Identify which cell holds the provided text, then report its (x, y) central coordinate. 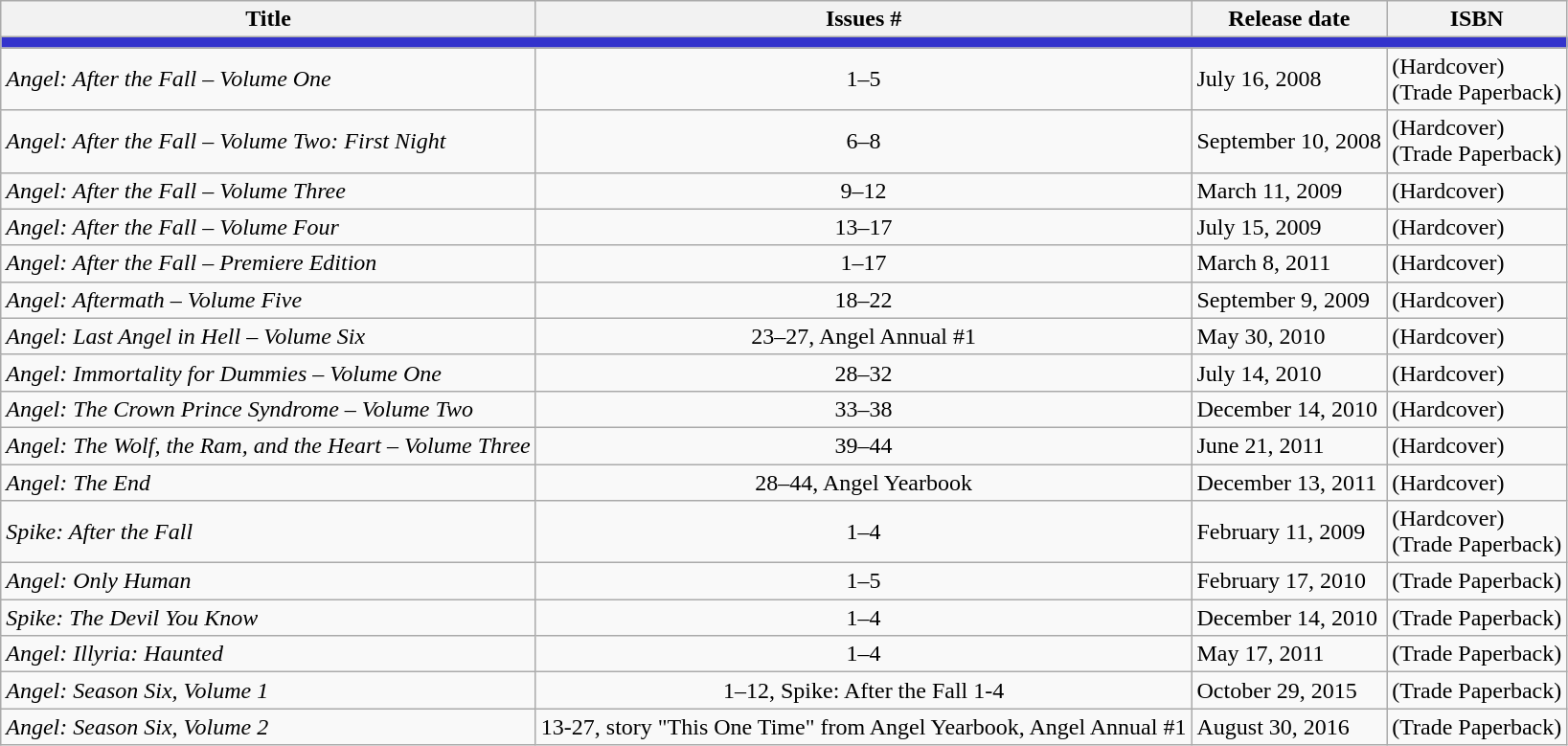
39–44 (864, 445)
Angel: After the Fall – Premiere Edition (268, 263)
February 11, 2009 (1289, 532)
Spike: The Devil You Know (268, 618)
March 8, 2011 (1289, 263)
May 17, 2011 (1289, 654)
July 16, 2008 (1289, 79)
Angel: Illyria: Haunted (268, 654)
Angel: Aftermath – Volume Five (268, 300)
28–44, Angel Yearbook (864, 482)
Release date (1289, 19)
Issues # (864, 19)
March 11, 2009 (1289, 191)
1–12, Spike: After the Fall 1-4 (864, 690)
Angel: The End (268, 482)
28–32 (864, 373)
August 30, 2016 (1289, 727)
May 30, 2010 (1289, 336)
September 10, 2008 (1289, 142)
13–17 (864, 227)
ISBN (1477, 19)
October 29, 2015 (1289, 690)
33–38 (864, 409)
Angel: The Crown Prince Syndrome – Volume Two (268, 409)
December 13, 2011 (1289, 482)
Angel: Season Six, Volume 1 (268, 690)
23–27, Angel Annual #1 (864, 336)
18–22 (864, 300)
9–12 (864, 191)
6–8 (864, 142)
Angel: The Wolf, the Ram, and the Heart – Volume Three (268, 445)
Angel: Immortality for Dummies – Volume One (268, 373)
July 15, 2009 (1289, 227)
Angel: Only Human (268, 581)
Angel: After the Fall – Volume One (268, 79)
February 17, 2010 (1289, 581)
Angel: After the Fall – Volume Four (268, 227)
Angel: Season Six, Volume 2 (268, 727)
Angel: After the Fall – Volume Three (268, 191)
Angel: Last Angel in Hell – Volume Six (268, 336)
Angel: After the Fall – Volume Two: First Night (268, 142)
13-27, story "This One Time" from Angel Yearbook, Angel Annual #1 (864, 727)
Spike: After the Fall (268, 532)
September 9, 2009 (1289, 300)
June 21, 2011 (1289, 445)
Title (268, 19)
July 14, 2010 (1289, 373)
1–17 (864, 263)
